Capture the cell that displays the provided text and extract its [X, Y] central coordinate. 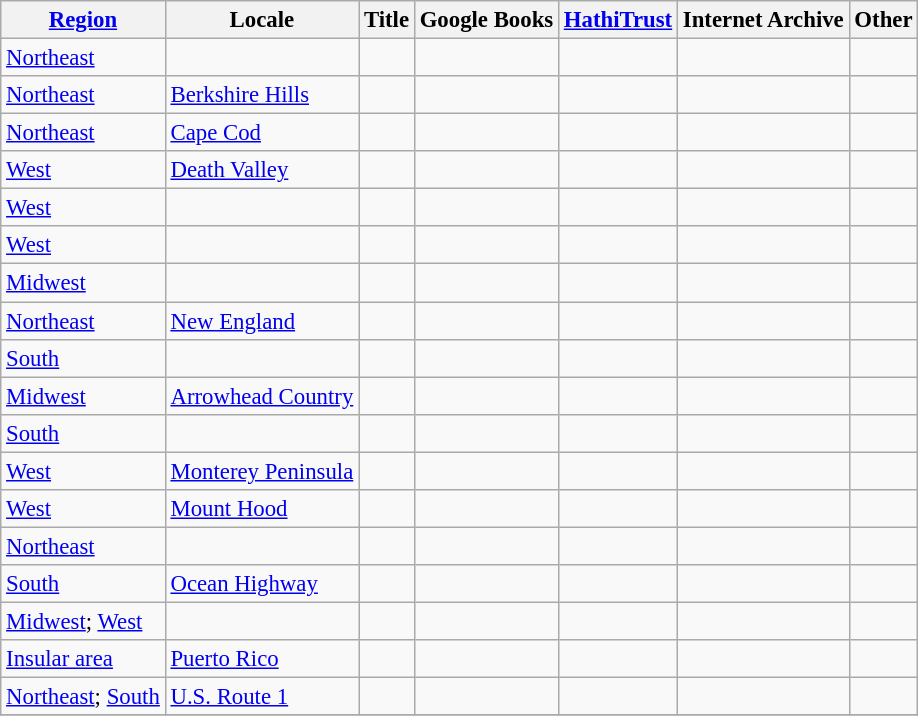
Arrowhead Country [262, 396]
Berkshire Hills [262, 95]
Ocean Highway [262, 584]
Google Books [486, 20]
Midwest; West [83, 621]
New England [262, 321]
HathiTrust [618, 20]
Cape Cod [262, 133]
Internet Archive [764, 20]
Death Valley [262, 170]
U.S. Route 1 [262, 697]
Region [83, 20]
Insular area [83, 659]
Northeast; South [83, 697]
Other [884, 20]
Puerto Rico [262, 659]
Monterey Peninsula [262, 471]
Locale [262, 20]
Mount Hood [262, 509]
Title [387, 20]
